Scan for the cell matching the given text and deliver its [x, y] coordinate at center. 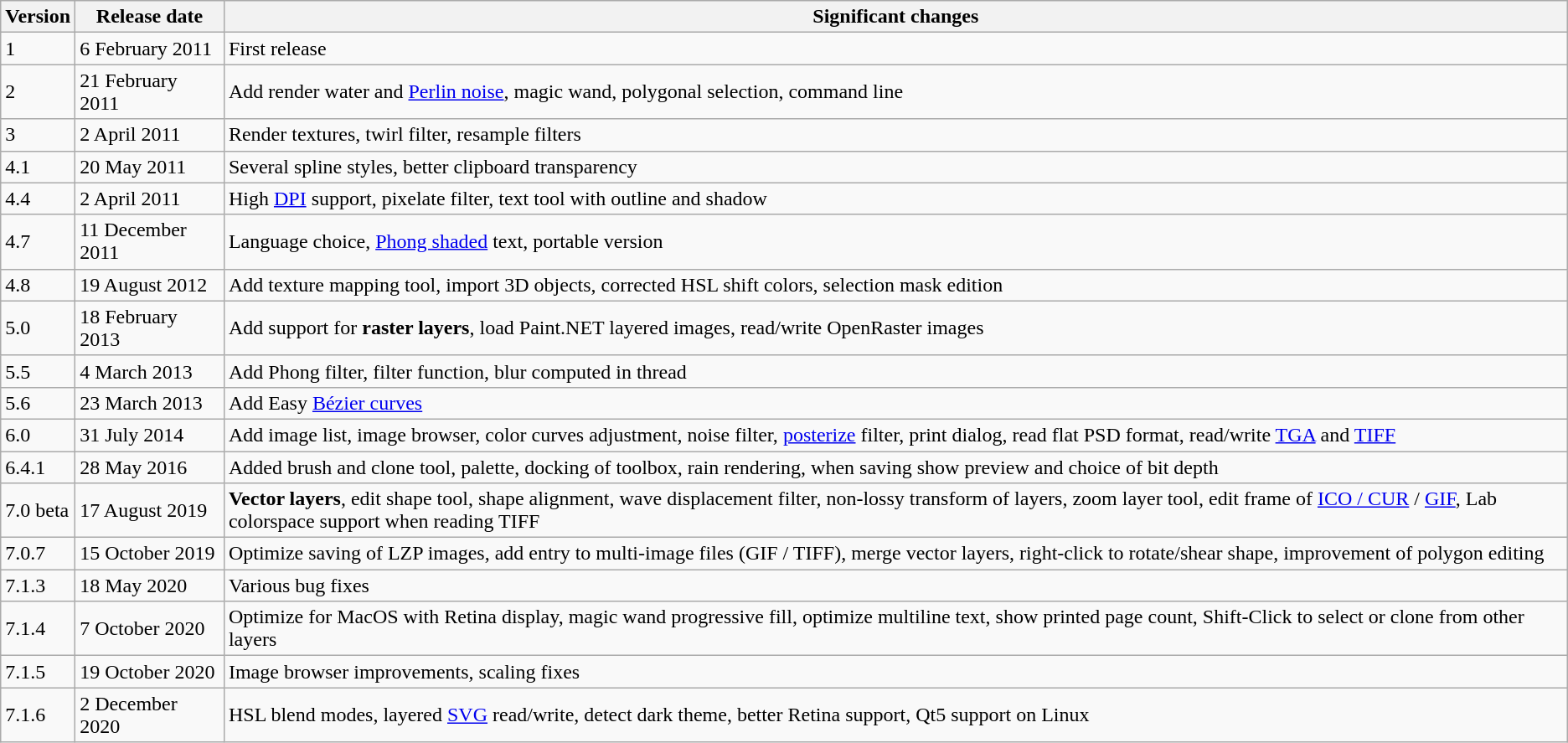
15 October 2019 [150, 554]
23 March 2013 [150, 403]
Add texture mapping tool, import 3D objects, corrected HSL shift colors, selection mask edition [895, 285]
6.0 [39, 435]
Language choice, Phong shaded text, portable version [895, 241]
7.1.4 [39, 628]
Several spline styles, better clipboard transparency [895, 167]
4.8 [39, 285]
Release date [150, 17]
Added brush and clone tool, palette, docking of toolbox, rain rendering, when saving show preview and choice of bit depth [895, 467]
31 July 2014 [150, 435]
7.1.6 [39, 715]
Add image list, image browser, color curves adjustment, noise filter, posterize filter, print dialog, read flat PSD format, read/write TGA and TIFF [895, 435]
18 May 2020 [150, 586]
2 December 2020 [150, 715]
18 February 2013 [150, 328]
3 [39, 135]
Various bug fixes [895, 586]
17 August 2019 [150, 511]
28 May 2016 [150, 467]
5.6 [39, 403]
7.0.7 [39, 554]
21 February 2011 [150, 92]
7.1.3 [39, 586]
Render textures, twirl filter, resample filters [895, 135]
Add render water and Perlin noise, magic wand, polygonal selection, command line [895, 92]
2 [39, 92]
4 March 2013 [150, 371]
4.1 [39, 167]
6.4.1 [39, 467]
Add Phong filter, filter function, blur computed in thread [895, 371]
Version [39, 17]
1 [39, 49]
7 October 2020 [150, 628]
5.0 [39, 328]
Add Easy Bézier curves [895, 403]
11 December 2011 [150, 241]
4.7 [39, 241]
High DPI support, pixelate filter, text tool with outline and shadow [895, 199]
7.1.5 [39, 672]
20 May 2011 [150, 167]
5.5 [39, 371]
First release [895, 49]
Image browser improvements, scaling fixes [895, 672]
Add support for raster layers, load Paint.NET layered images, read/write OpenRaster images [895, 328]
6 February 2011 [150, 49]
4.4 [39, 199]
19 August 2012 [150, 285]
7.0 beta [39, 511]
19 October 2020 [150, 672]
Significant changes [895, 17]
HSL blend modes, layered SVG read/write, detect dark theme, better Retina support, Qt5 support on Linux [895, 715]
